Extract the [x, y] coordinate from the center of the cell holding the provided text.  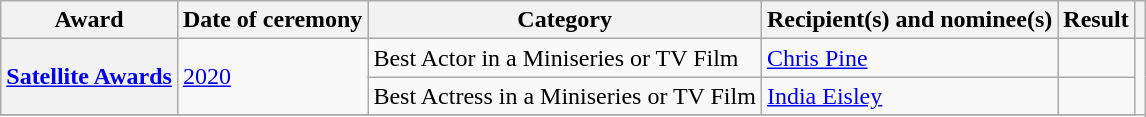
Chris Pine [909, 58]
India Eisley [909, 96]
Best Actress in a Miniseries or TV Film [564, 96]
Award [90, 20]
Result [1096, 20]
Date of ceremony [272, 20]
Best Actor in a Miniseries or TV Film [564, 58]
Satellite Awards [90, 77]
2020 [272, 77]
Recipient(s) and nominee(s) [909, 20]
Category [564, 20]
